Locate the cell with the specified text and output its [X, Y] center coordinate. 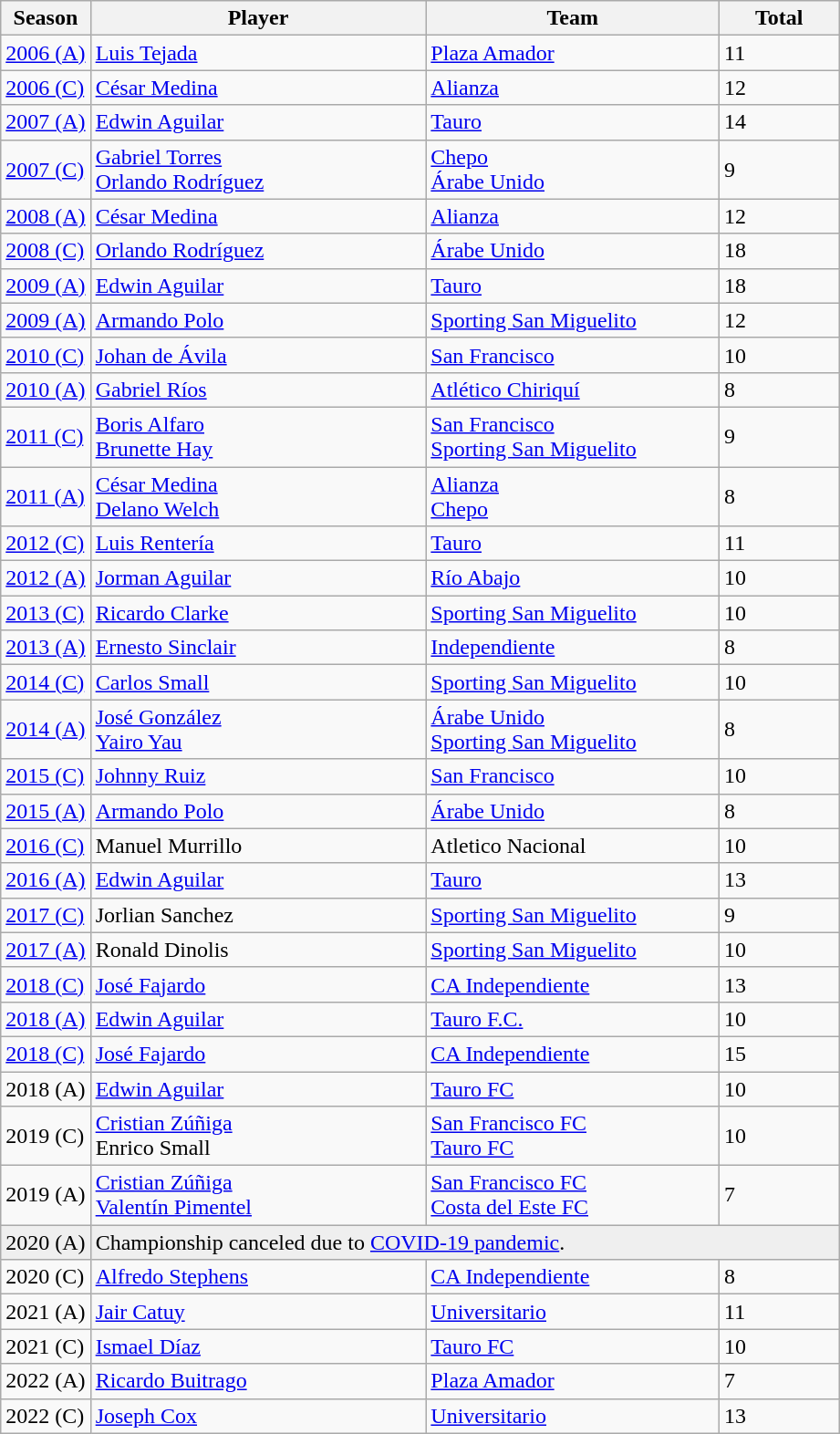
2020 (A) [46, 1242]
Johan de Ávila [258, 355]
2006 (C) [46, 88]
Ricardo Clarke [258, 613]
Carlos Small [258, 682]
Boris Alfaro Brunette Hay [258, 436]
2017 (A) [46, 950]
Ernesto Sinclair [258, 648]
Jorman Aguilar [258, 578]
Árabe UnidoSporting San Miguelito [573, 730]
2016 (C) [46, 846]
2007 (A) [46, 122]
Atlético Chiriquí [573, 390]
2022 (C) [46, 1416]
Luis Tejada [258, 53]
2013 (A) [46, 648]
2006 (A) [46, 53]
2011 (C) [46, 436]
2021 (C) [46, 1346]
14 [779, 122]
San Francisco FCTauro FC [573, 1137]
Orlando Rodríguez [258, 251]
Tauro F.C. [573, 1019]
2019 (A) [46, 1195]
2014 (C) [46, 682]
Cristian Zúñiga Enrico Small [258, 1137]
2019 (C) [46, 1137]
Gabriel Ríos [258, 390]
2020 (C) [46, 1277]
San FranciscoSporting San Miguelito [573, 436]
Alianza Chepo [573, 496]
Independiente [573, 648]
José González Yairo Yau [258, 730]
Team [573, 18]
2012 (A) [46, 578]
Season [46, 18]
Ronald Dinolis [258, 950]
2010 (A) [46, 390]
César Medina Delano Welch [258, 496]
Championship canceled due to COVID-19 pandemic. [465, 1242]
2012 (C) [46, 544]
Ismael Díaz [258, 1346]
2014 (A) [46, 730]
Ricardo Buitrago [258, 1381]
Total [779, 18]
Gabriel Torres Orlando Rodríguez [258, 170]
Johnny Ruiz [258, 776]
Luis Rentería [258, 544]
2015 (A) [46, 811]
Joseph Cox [258, 1416]
Manuel Murrillo [258, 846]
2016 (A) [46, 880]
San Francisco FCCosta del Este FC [573, 1195]
2015 (C) [46, 776]
2010 (C) [46, 355]
2013 (C) [46, 613]
Player [258, 18]
Alfredo Stephens [258, 1277]
2021 (A) [46, 1312]
15 [779, 1054]
2008 (A) [46, 216]
Río Abajo [573, 578]
2007 (C) [46, 170]
Cristian Zúñiga Valentín Pimentel [258, 1195]
Atletico Nacional [573, 846]
2022 (A) [46, 1381]
2011 (A) [46, 496]
ChepoÁrabe Unido [573, 170]
2008 (C) [46, 251]
Jair Catuy [258, 1312]
2017 (C) [46, 915]
Jorlian Sanchez [258, 915]
